Return (x, y) of the center of cell containing provided text 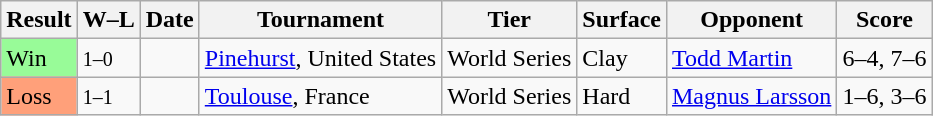
W–L (108, 20)
Pinehurst, United States (320, 58)
Loss (39, 96)
Hard (622, 96)
1–0 (108, 58)
Magnus Larsson (751, 96)
Toulouse, France (320, 96)
Surface (622, 20)
Date (170, 20)
Todd Martin (751, 58)
6–4, 7–6 (884, 58)
Win (39, 58)
1–6, 3–6 (884, 96)
1–1 (108, 96)
Result (39, 20)
Score (884, 20)
Tournament (320, 20)
Tier (510, 20)
Clay (622, 58)
Opponent (751, 20)
